Identify which cell holds the provided text, then report its (x, y) central coordinate. 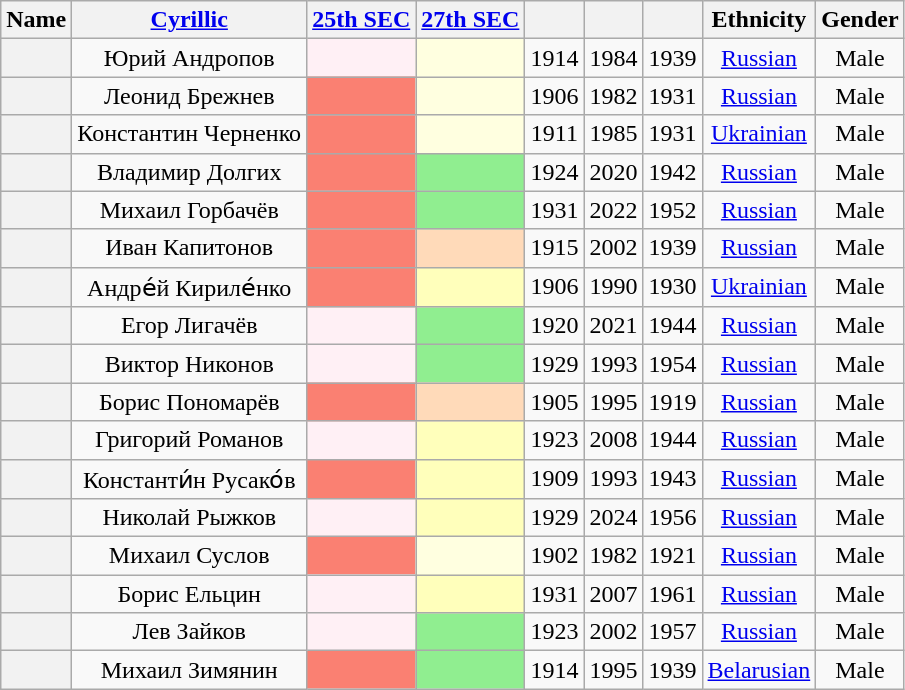
1911 (554, 134)
1919 (672, 402)
1990 (614, 287)
1952 (672, 210)
Иван Капитонов (190, 248)
1984 (614, 58)
1961 (672, 594)
2024 (614, 518)
1930 (672, 287)
Михаил Горбачёв (190, 210)
Ethnicity (759, 20)
27th SEC (470, 20)
Виктор Никонов (190, 364)
Belarusian (759, 670)
1920 (554, 326)
1905 (554, 402)
1985 (614, 134)
Григорий Романов (190, 440)
Константи́н Русако́в (190, 479)
1915 (554, 248)
Михаил Зимянин (190, 670)
Михаил Суслов (190, 556)
Константин Черненко (190, 134)
Леонид Брежнев (190, 96)
Name (36, 20)
Андре́й Кириле́нко (190, 287)
1909 (554, 479)
Владимир Долгих (190, 172)
1956 (672, 518)
Николай Рыжков (190, 518)
1924 (554, 172)
1942 (672, 172)
Егор Лигачёв (190, 326)
1943 (672, 479)
Gender (860, 20)
1921 (672, 556)
Cyrillic (190, 20)
1957 (672, 632)
Юрий Андропов (190, 58)
Лев Зайков (190, 632)
2021 (614, 326)
Борис Ельцин (190, 594)
2022 (614, 210)
2020 (614, 172)
25th SEC (362, 20)
1954 (672, 364)
1902 (554, 556)
2007 (614, 594)
Борис Пономарёв (190, 402)
2008 (614, 440)
